Extract the [x, y] coordinate from the center of the cell holding the provided text.  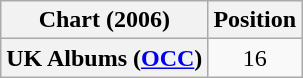
Position [255, 20]
16 [255, 58]
Chart (2006) [104, 20]
UK Albums (OCC) [104, 58]
